Scan for the cell matching the given text and deliver its (X, Y) coordinate at center. 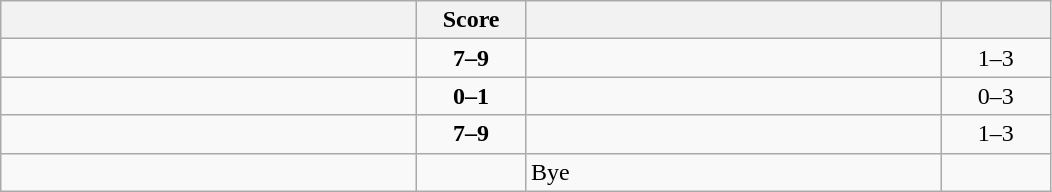
Bye (733, 172)
Score (472, 20)
0–3 (996, 96)
0–1 (472, 96)
